Search for the cell housing the specified text and yield its (X, Y) center coordinate. 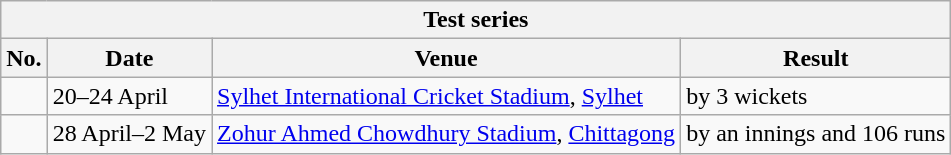
No. (24, 58)
by 3 wickets (816, 96)
by an innings and 106 runs (816, 134)
Sylhet International Cricket Stadium, Sylhet (446, 96)
Zohur Ahmed Chowdhury Stadium, Chittagong (446, 134)
Date (129, 58)
20–24 April (129, 96)
Result (816, 58)
Test series (476, 20)
28 April–2 May (129, 134)
Venue (446, 58)
